Return the (x, y) coordinate for the center point of the cell that contains the specified text.  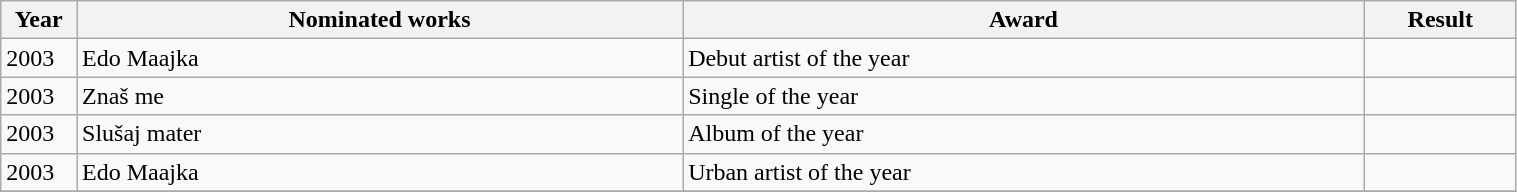
Znaš me (379, 96)
Result (1440, 20)
Year (39, 20)
Urban artist of the year (1024, 172)
Single of the year (1024, 96)
Award (1024, 20)
Album of the year (1024, 134)
Debut artist of the year (1024, 58)
Slušaj mater (379, 134)
Nominated works (379, 20)
